Capture the cell that displays the provided text and extract its [x, y] central coordinate. 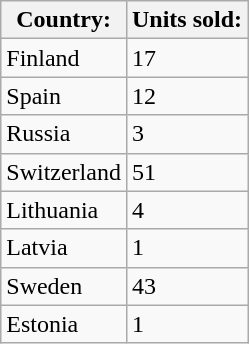
17 [186, 58]
43 [186, 286]
Latvia [64, 248]
Units sold: [186, 20]
12 [186, 96]
Lithuania [64, 210]
Russia [64, 134]
Finland [64, 58]
Spain [64, 96]
4 [186, 210]
51 [186, 172]
Switzerland [64, 172]
Estonia [64, 324]
Sweden [64, 286]
3 [186, 134]
Country: [64, 20]
